Find where the given text appears and provide that cell's center as (X, Y) coordinate. 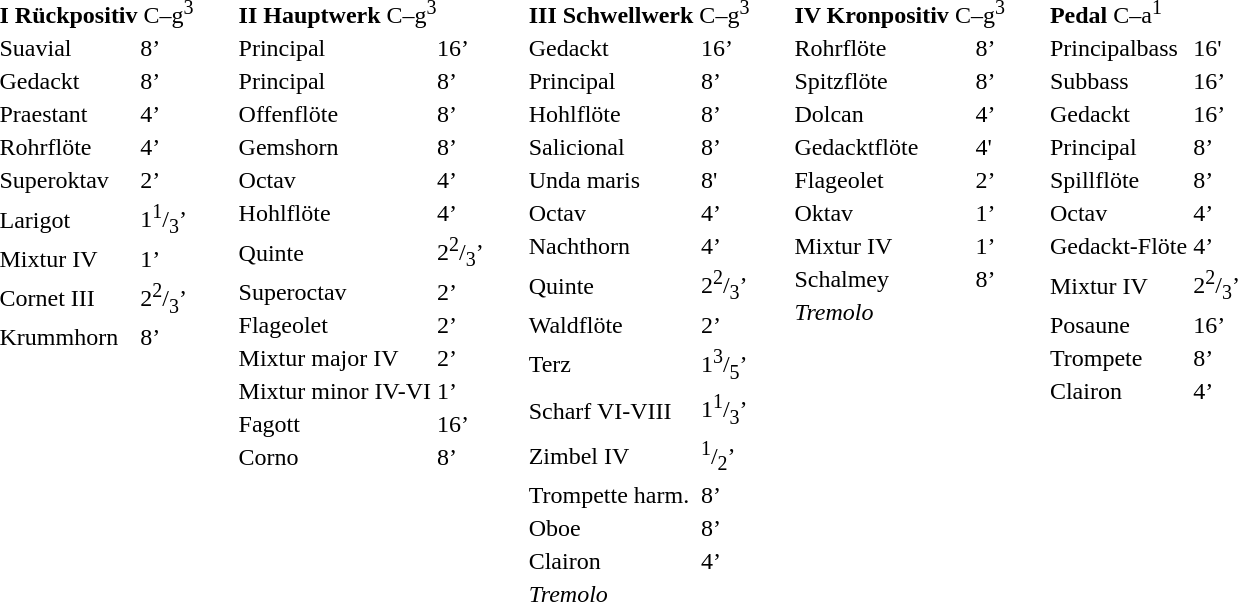
Offenflöte (334, 114)
Spillflöte (1118, 180)
1/2’ (724, 456)
Dolcan (882, 114)
Tremolo (882, 312)
Mixtur major IV (334, 358)
Zimbel IV (612, 456)
Fagott (334, 424)
Trompette harm. (612, 496)
Posaune (1118, 325)
Unda maris (612, 180)
Subbass (1118, 81)
8' (724, 180)
Gedacktflöte (882, 147)
Schalmey (882, 279)
Superoctav (334, 292)
Oboe (612, 529)
Mixtur minor IV-VI (334, 391)
Terz (612, 364)
13/5’ (724, 364)
Gemshorn (334, 147)
Corno (334, 457)
Principalbass (1118, 48)
Scharf VI-VIII (612, 410)
Rohrflöte (882, 48)
Salicional (612, 147)
Spitzflöte (882, 81)
Trompete (1118, 358)
Oktav (882, 213)
Gedackt-Flöte (1118, 246)
Waldflöte (612, 325)
Nachthorn (612, 246)
4' (990, 147)
